Return [X, Y] of the center of cell containing provided text 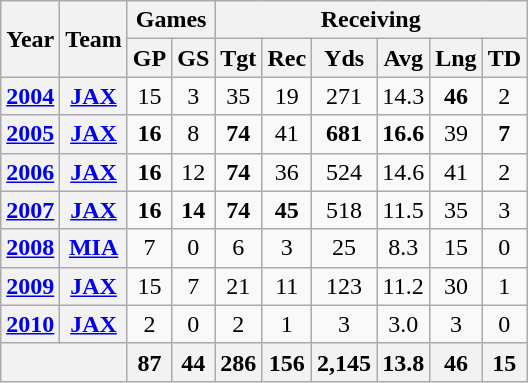
8 [194, 134]
30 [456, 286]
14 [194, 210]
2004 [30, 96]
524 [344, 172]
2009 [30, 286]
11.5 [404, 210]
GP [149, 58]
12 [194, 172]
GS [194, 58]
19 [287, 96]
8.3 [404, 248]
14.3 [404, 96]
286 [238, 362]
Avg [404, 58]
25 [344, 248]
156 [287, 362]
14.6 [404, 172]
2006 [30, 172]
2007 [30, 210]
518 [344, 210]
Yds [344, 58]
Lng [456, 58]
16.6 [404, 134]
3.0 [404, 324]
TD [504, 58]
39 [456, 134]
11 [287, 286]
Rec [287, 58]
13.8 [404, 362]
2,145 [344, 362]
681 [344, 134]
21 [238, 286]
Tgt [238, 58]
45 [287, 210]
Team [94, 39]
Games [170, 20]
123 [344, 286]
36 [287, 172]
Year [30, 39]
44 [194, 362]
271 [344, 96]
2008 [30, 248]
MIA [94, 248]
11.2 [404, 286]
2010 [30, 324]
Receiving [371, 20]
6 [238, 248]
87 [149, 362]
2005 [30, 134]
